Detect which cell encompasses the target text, then output its [X, Y] center coordinate. 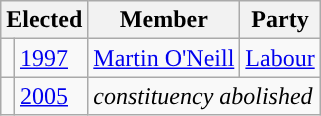
Labour [280, 58]
Party [280, 20]
constituency abolished [204, 96]
Member [164, 20]
2005 [50, 96]
Elected [44, 20]
1997 [50, 58]
Martin O'Neill [164, 58]
